Detect which cell encompasses the target text, then output its [X, Y] center coordinate. 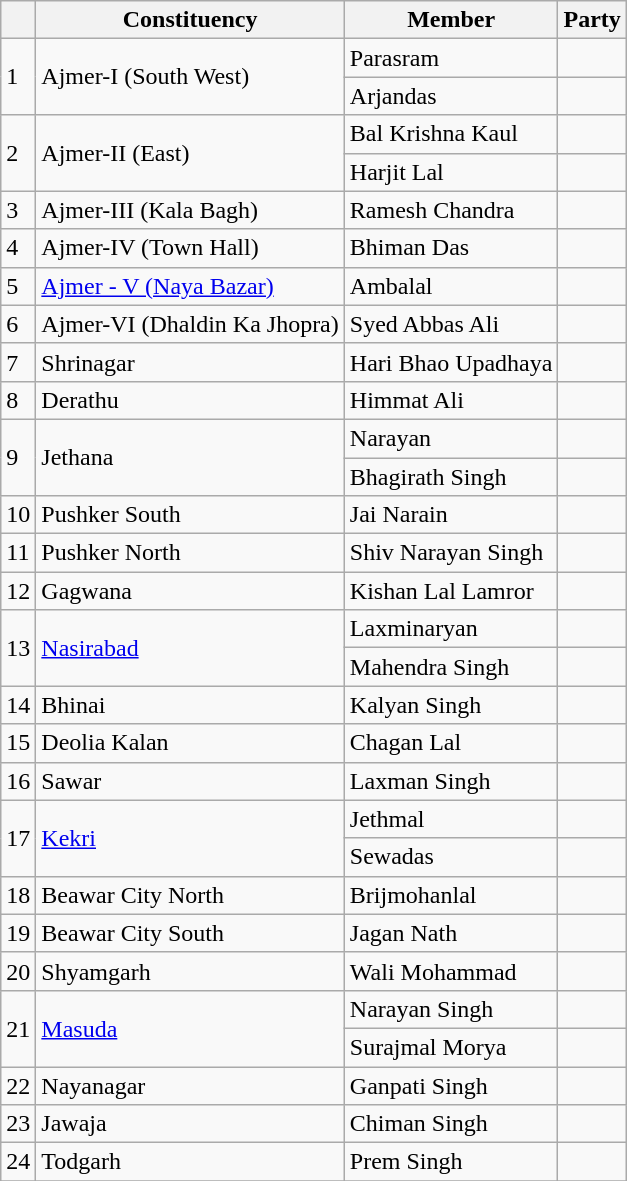
Member [451, 20]
Jagan Nath [451, 933]
Ajmer - V (Naya Bazar) [190, 286]
Pushker South [190, 515]
Ajmer-VI (Dhaldin Ka Jhopra) [190, 324]
Jethmal [451, 819]
Ajmer-I (South West) [190, 77]
13 [18, 648]
Harjit Lal [451, 172]
Kishan Lal Lamror [451, 591]
18 [18, 895]
4 [18, 248]
10 [18, 515]
19 [18, 933]
23 [18, 1124]
16 [18, 781]
Deolia Kalan [190, 743]
Shiv Narayan Singh [451, 553]
Ganpati Singh [451, 1085]
21 [18, 1028]
Todgarh [190, 1162]
1 [18, 77]
Syed Abbas Ali [451, 324]
Shrinagar [190, 362]
Surajmal Morya [451, 1047]
Chagan Lal [451, 743]
Jawaja [190, 1124]
Masuda [190, 1028]
Constituency [190, 20]
14 [18, 705]
Beawar City North [190, 895]
17 [18, 838]
Narayan [451, 438]
Kekri [190, 838]
Derathu [190, 400]
Brijmohanlal [451, 895]
Sawar [190, 781]
Arjandas [451, 96]
7 [18, 362]
Himmat Ali [451, 400]
24 [18, 1162]
Laxman Singh [451, 781]
Sewadas [451, 857]
3 [18, 210]
Bhinai [190, 705]
11 [18, 553]
2 [18, 153]
9 [18, 457]
Ambalal [451, 286]
Hari Bhao Upadhaya [451, 362]
Mahendra Singh [451, 667]
15 [18, 743]
Laxminaryan [451, 629]
8 [18, 400]
Nayanagar [190, 1085]
Party [592, 20]
Jethana [190, 457]
Nasirabad [190, 648]
Ramesh Chandra [451, 210]
Ajmer-III (Kala Bagh) [190, 210]
20 [18, 971]
6 [18, 324]
Wali Mohammad [451, 971]
Gagwana [190, 591]
Chiman Singh [451, 1124]
22 [18, 1085]
Bhiman Das [451, 248]
Bhagirath Singh [451, 477]
Jai Narain [451, 515]
Shyamgarh [190, 971]
Kalyan Singh [451, 705]
Parasram [451, 58]
12 [18, 591]
Prem Singh [451, 1162]
Ajmer-II (East) [190, 153]
5 [18, 286]
Ajmer-IV (Town Hall) [190, 248]
Narayan Singh [451, 1009]
Beawar City South [190, 933]
Bal Krishna Kaul [451, 134]
Pushker North [190, 553]
